Provide the [X, Y] coordinate of the cell's center where the given text is located.  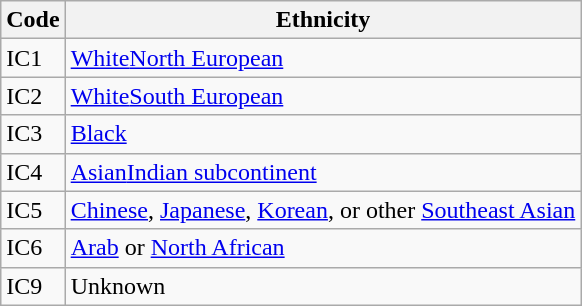
Ethnicity [323, 20]
Black [323, 134]
Code [33, 20]
WhiteNorth European [323, 58]
IC1 [33, 58]
Unknown [323, 286]
IC6 [33, 248]
IC9 [33, 286]
Chinese, Japanese, Korean, or other Southeast Asian [323, 210]
IC3 [33, 134]
Arab or North African [323, 248]
IC2 [33, 96]
IC5 [33, 210]
WhiteSouth European [323, 96]
IC4 [33, 172]
AsianIndian subcontinent [323, 172]
